Find where the given text appears and provide that cell's center as (x, y) coordinate. 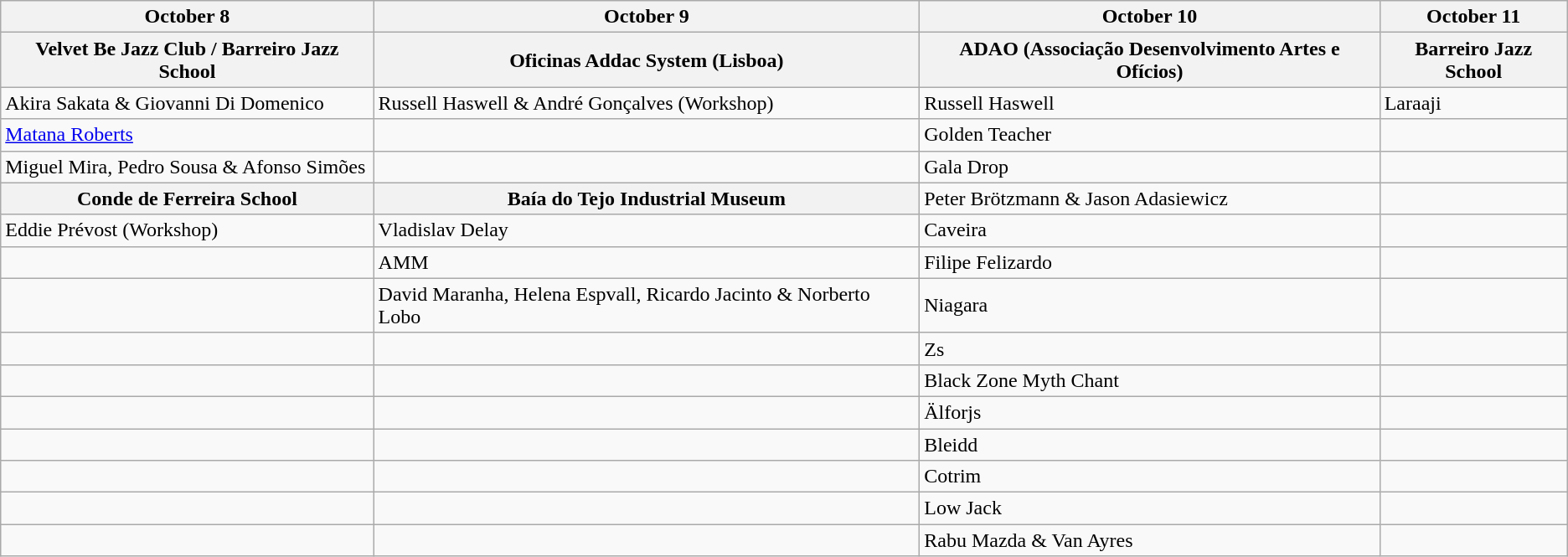
Eddie Prévost (Workshop) (188, 230)
October 8 (188, 17)
Low Jack (1149, 508)
Caveira (1149, 230)
October 11 (1473, 17)
Rabu Mazda & Van Ayres (1149, 540)
Vladislav Delay (647, 230)
Zs (1149, 348)
Laraaji (1473, 103)
ADAO (Associação Desenvolvimento Artes e Ofícios) (1149, 60)
October 9 (647, 17)
Black Zone Myth Chant (1149, 380)
Russell Haswell (1149, 103)
Golden Teacher (1149, 135)
Niagara (1149, 305)
Oficinas Addac System (Lisboa) (647, 60)
Barreiro Jazz School (1473, 60)
Baía do Tejo Industrial Museum (647, 199)
AMM (647, 262)
Peter Brötzmann & Jason Adasiewicz (1149, 199)
David Maranha, Helena Espvall, Ricardo Jacinto & Norberto Lobo (647, 305)
Matana Roberts (188, 135)
Russell Haswell & André Gonçalves (Workshop) (647, 103)
October 10 (1149, 17)
Älforjs (1149, 412)
Miguel Mira, Pedro Sousa & Afonso Simões (188, 167)
Velvet Be Jazz Club / Barreiro Jazz School (188, 60)
Conde de Ferreira School (188, 199)
Filipe Felizardo (1149, 262)
Cotrim (1149, 477)
Gala Drop (1149, 167)
Bleidd (1149, 445)
Akira Sakata & Giovanni Di Domenico (188, 103)
